Determine the (X, Y) coordinate at the center of the cell enclosing the given text.  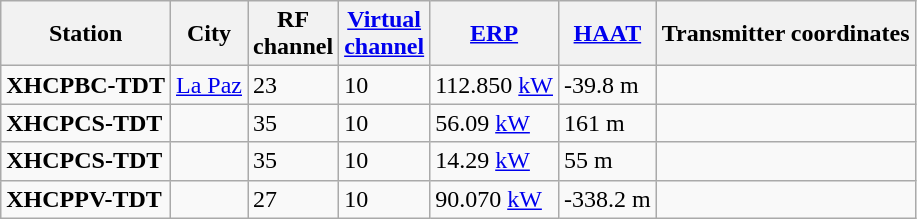
-39.8 m (608, 85)
56.09 kW (494, 123)
27 (294, 199)
XHCPPV-TDT (86, 199)
Station (86, 34)
-338.2 m (608, 199)
XHCPBC-TDT (86, 85)
City (208, 34)
ERP (494, 34)
La Paz (208, 85)
14.29 kW (494, 161)
Virtualchannel (384, 34)
161 m (608, 123)
55 m (608, 161)
90.070 kW (494, 199)
23 (294, 85)
Transmitter coordinates (786, 34)
HAAT (608, 34)
112.850 kW (494, 85)
RFchannel (294, 34)
